Return [X, Y] of the center of cell containing provided text 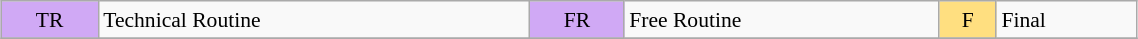
Technical Routine [314, 20]
F [968, 20]
TR [50, 20]
Free Routine [782, 20]
Final [1066, 20]
FR [577, 20]
